Capture the cell that displays the provided text and extract its [X, Y] central coordinate. 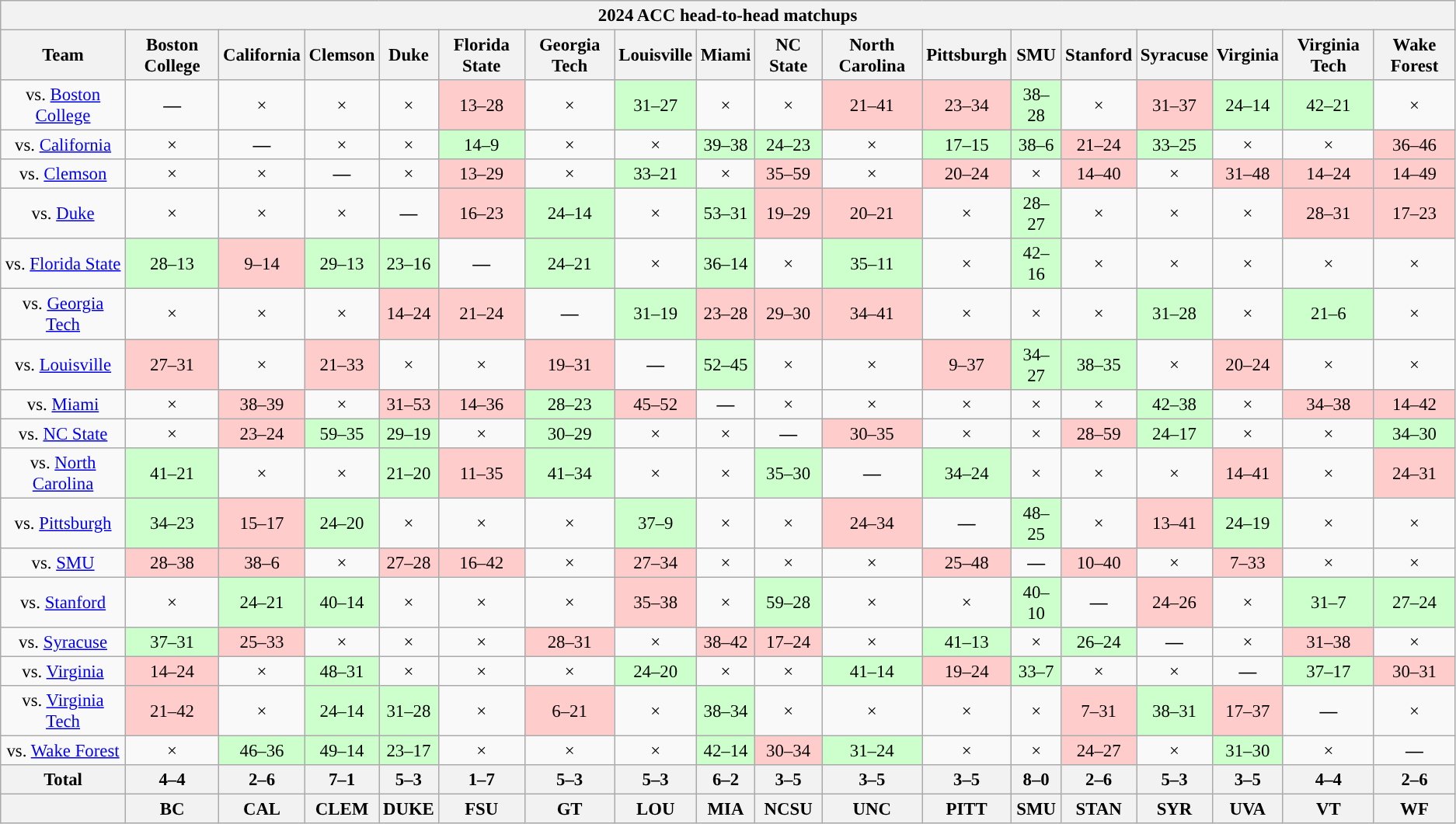
vs. Pittsburgh [64, 523]
37–17 [1329, 671]
48–25 [1036, 523]
16–23 [482, 214]
38–42 [726, 642]
41–14 [872, 671]
Virginia Tech [1329, 56]
Clemson [342, 56]
41–13 [967, 642]
vs. Florida State [64, 264]
8–0 [1036, 780]
38–39 [263, 404]
MIA [726, 809]
35–11 [872, 264]
42–14 [726, 751]
27–31 [172, 365]
59–35 [342, 433]
14–40 [1099, 174]
38–28 [1036, 106]
vs. Georgia Tech [64, 314]
UNC [872, 809]
16–42 [482, 563]
1–7 [482, 780]
10–40 [1099, 563]
33–7 [1036, 671]
Pittsburgh [967, 56]
vs. Duke [64, 214]
14–36 [482, 404]
35–59 [789, 174]
vs. Clemson [64, 174]
37–31 [172, 642]
vs. Stanford [64, 603]
9–14 [263, 264]
vs. Syracuse [64, 642]
2024 ACC head-to-head matchups [728, 16]
7–31 [1099, 711]
31–7 [1329, 603]
24–31 [1414, 472]
38–34 [726, 711]
28–59 [1099, 433]
29–13 [342, 264]
33–25 [1174, 145]
NC State [789, 56]
23–17 [409, 751]
19–24 [967, 671]
19–29 [789, 214]
13–29 [482, 174]
29–30 [789, 314]
24–26 [1174, 603]
vs. North Carolina [64, 472]
17–15 [967, 145]
45–52 [656, 404]
34–41 [872, 314]
31–19 [656, 314]
vs. Wake Forest [64, 751]
14–42 [1414, 404]
40–10 [1036, 603]
Duke [409, 56]
24–19 [1248, 523]
30–29 [570, 433]
Georgia Tech [570, 56]
30–35 [872, 433]
17–23 [1414, 214]
13–41 [1174, 523]
37–9 [656, 523]
17–37 [1248, 711]
9–37 [967, 365]
17–24 [789, 642]
vs. Boston College [64, 106]
33–21 [656, 174]
39–38 [726, 145]
21–42 [172, 711]
25–33 [263, 642]
Virginia [1248, 56]
13–28 [482, 106]
vs. NC State [64, 433]
North Carolina [872, 56]
24–17 [1174, 433]
Boston College [172, 56]
27–24 [1414, 603]
7–33 [1248, 563]
21–41 [872, 106]
27–28 [409, 563]
42–16 [1036, 264]
28–13 [172, 264]
21–20 [409, 472]
35–30 [789, 472]
DUKE [409, 809]
VT [1329, 809]
6–2 [726, 780]
38–35 [1099, 365]
23–34 [967, 106]
LOU [656, 809]
31–30 [1248, 751]
UVA [1248, 809]
Total [64, 780]
26–24 [1099, 642]
34–27 [1036, 365]
42–38 [1174, 404]
23–16 [409, 264]
6–21 [570, 711]
vs. Virginia [64, 671]
31–24 [872, 751]
34–30 [1414, 433]
30–31 [1414, 671]
28–38 [172, 563]
41–34 [570, 472]
23–28 [726, 314]
28–27 [1036, 214]
34–24 [967, 472]
31–48 [1248, 174]
PITT [967, 809]
24–34 [872, 523]
31–37 [1174, 106]
30–34 [789, 751]
vs. Miami [64, 404]
14–49 [1414, 174]
vs. SMU [64, 563]
7–1 [342, 780]
15–17 [263, 523]
28–23 [570, 404]
vs. Louisville [64, 365]
BC [172, 809]
FSU [482, 809]
vs. Virginia Tech [64, 711]
49–14 [342, 751]
CLEM [342, 809]
23–24 [263, 433]
Syracuse [1174, 56]
Florida State [482, 56]
11–35 [482, 472]
21–33 [342, 365]
36–46 [1414, 145]
24–27 [1099, 751]
31–27 [656, 106]
STAN [1099, 809]
59–28 [789, 603]
46–36 [263, 751]
38–31 [1174, 711]
WF [1414, 809]
48–31 [342, 671]
24–23 [789, 145]
Louisville [656, 56]
27–34 [656, 563]
NCSU [789, 809]
vs. California [64, 145]
Stanford [1099, 56]
29–19 [409, 433]
25–48 [967, 563]
35–38 [656, 603]
34–23 [172, 523]
California [263, 56]
21–6 [1329, 314]
Team [64, 56]
31–38 [1329, 642]
52–45 [726, 365]
19–31 [570, 365]
Miami [726, 56]
20–21 [872, 214]
GT [570, 809]
14–9 [482, 145]
Wake Forest [1414, 56]
CAL [263, 809]
14–41 [1248, 472]
41–21 [172, 472]
SYR [1174, 809]
53–31 [726, 214]
42–21 [1329, 106]
34–38 [1329, 404]
36–14 [726, 264]
31–53 [409, 404]
40–14 [342, 603]
